Output the (x, y) coordinate of the center of the cell containing the given text.  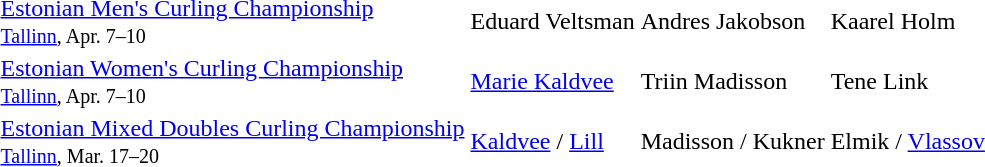
Marie Kaldvee (552, 82)
Triin Madisson (732, 82)
